Find where the given text appears and provide that cell's center as (X, Y) coordinate. 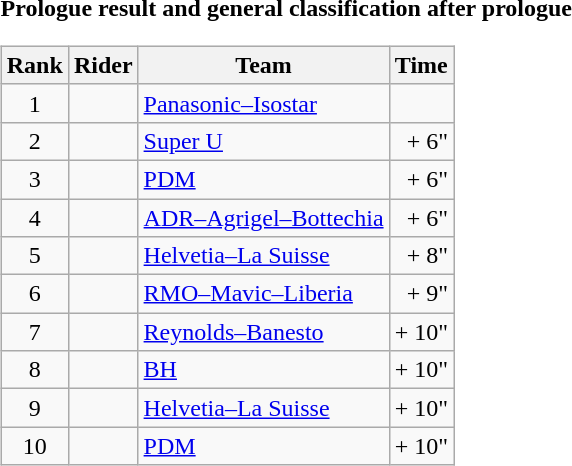
8 (34, 370)
7 (34, 332)
Rank (34, 65)
10 (34, 446)
6 (34, 294)
3 (34, 179)
+ 8" (421, 256)
Panasonic–Isostar (264, 103)
Team (264, 65)
Rider (103, 65)
2 (34, 141)
5 (34, 256)
1 (34, 103)
+ 9" (421, 294)
ADR–Agrigel–Bottechia (264, 217)
Reynolds–Banesto (264, 332)
RMO–Mavic–Liberia (264, 294)
Super U (264, 141)
BH (264, 370)
9 (34, 408)
Time (421, 65)
4 (34, 217)
